Find where the given text appears and provide that cell's center as [x, y] coordinate. 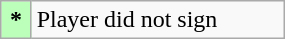
* [16, 20]
Player did not sign [158, 20]
